Detect which cell encompasses the target text, then output its (X, Y) center coordinate. 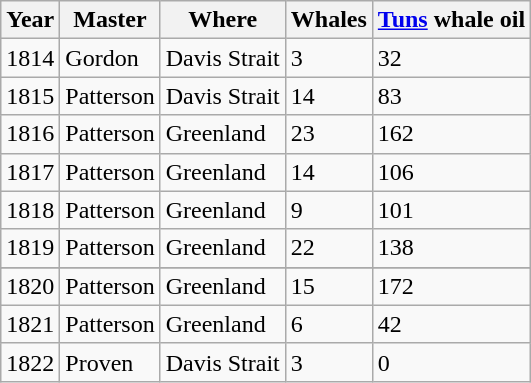
101 (451, 210)
9 (328, 210)
0 (451, 362)
1822 (30, 362)
1818 (30, 210)
Proven (110, 362)
1821 (30, 324)
22 (328, 248)
Year (30, 20)
1814 (30, 58)
172 (451, 286)
Tuns whale oil (451, 20)
23 (328, 134)
162 (451, 134)
1819 (30, 248)
1815 (30, 96)
32 (451, 58)
Whales (328, 20)
42 (451, 324)
1820 (30, 286)
138 (451, 248)
Where (222, 20)
1817 (30, 172)
15 (328, 286)
Gordon (110, 58)
83 (451, 96)
1816 (30, 134)
106 (451, 172)
6 (328, 324)
Master (110, 20)
